Determine the [X, Y] coordinate at the center of the cell enclosing the given text.  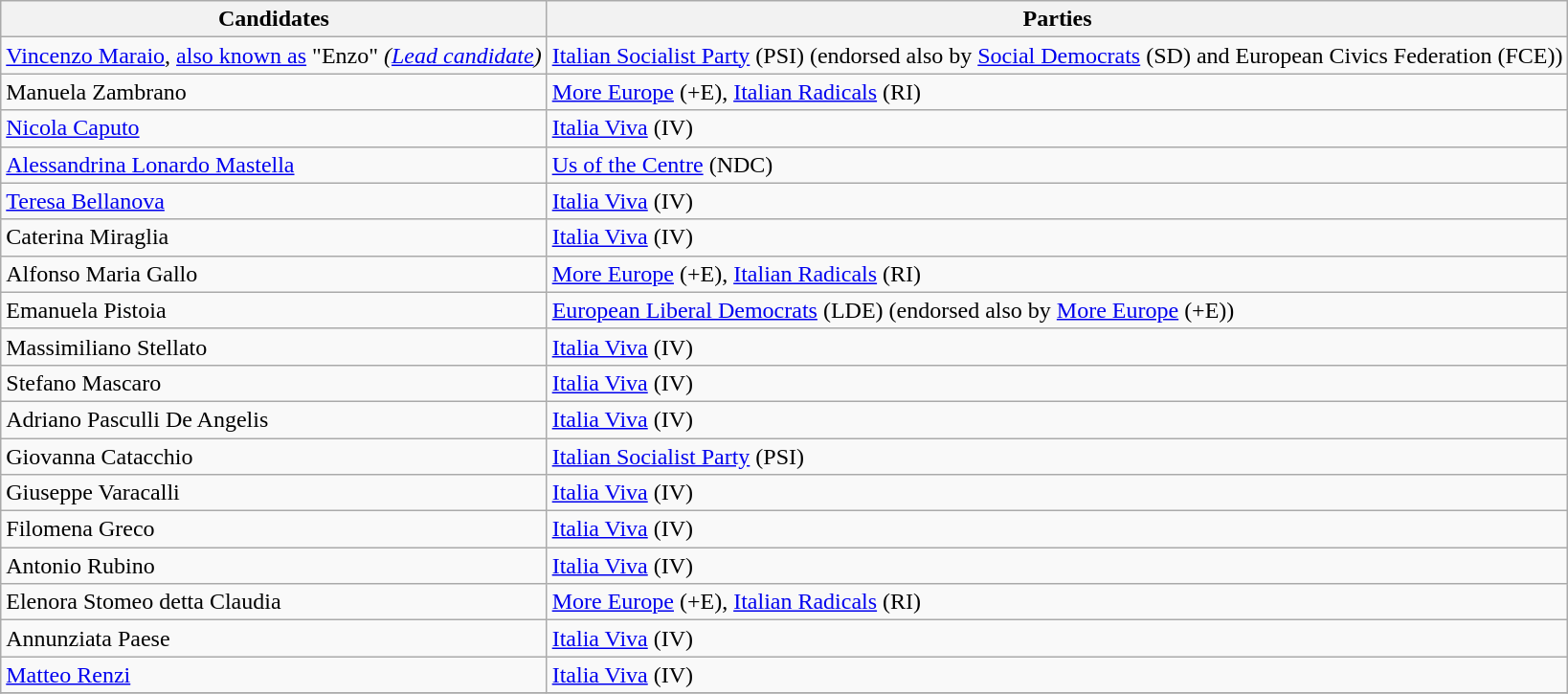
Annunziata Paese [274, 638]
Alessandrina Lonardo Mastella [274, 165]
Vincenzo Maraio, also known as "Enzo" (Lead candidate) [274, 56]
Elenora Stomeo detta Claudia [274, 602]
Alfonso Maria Gallo [274, 274]
Candidates [274, 19]
Nicola Caputo [274, 128]
Massimiliano Stellato [274, 347]
Filomena Greco [274, 529]
Antonio Rubino [274, 566]
Parties [1057, 19]
Italian Socialist Party (PSI) [1057, 457]
Italian Socialist Party (PSI) (endorsed also by Social Democrats (SD) and European Civics Federation (FCE)) [1057, 56]
Stefano Mascaro [274, 383]
Teresa Bellanova [274, 201]
European Liberal Democrats (LDE) (endorsed also by More Europe (+E)) [1057, 310]
Giovanna Catacchio [274, 457]
Caterina Miraglia [274, 237]
Giuseppe Varacalli [274, 493]
Emanuela Pistoia [274, 310]
Adriano Pasculli De Angelis [274, 419]
Us of the Centre (NDC) [1057, 165]
Matteo Renzi [274, 675]
Manuela Zambrano [274, 92]
